Capture the cell that displays the provided text and extract its (x, y) central coordinate. 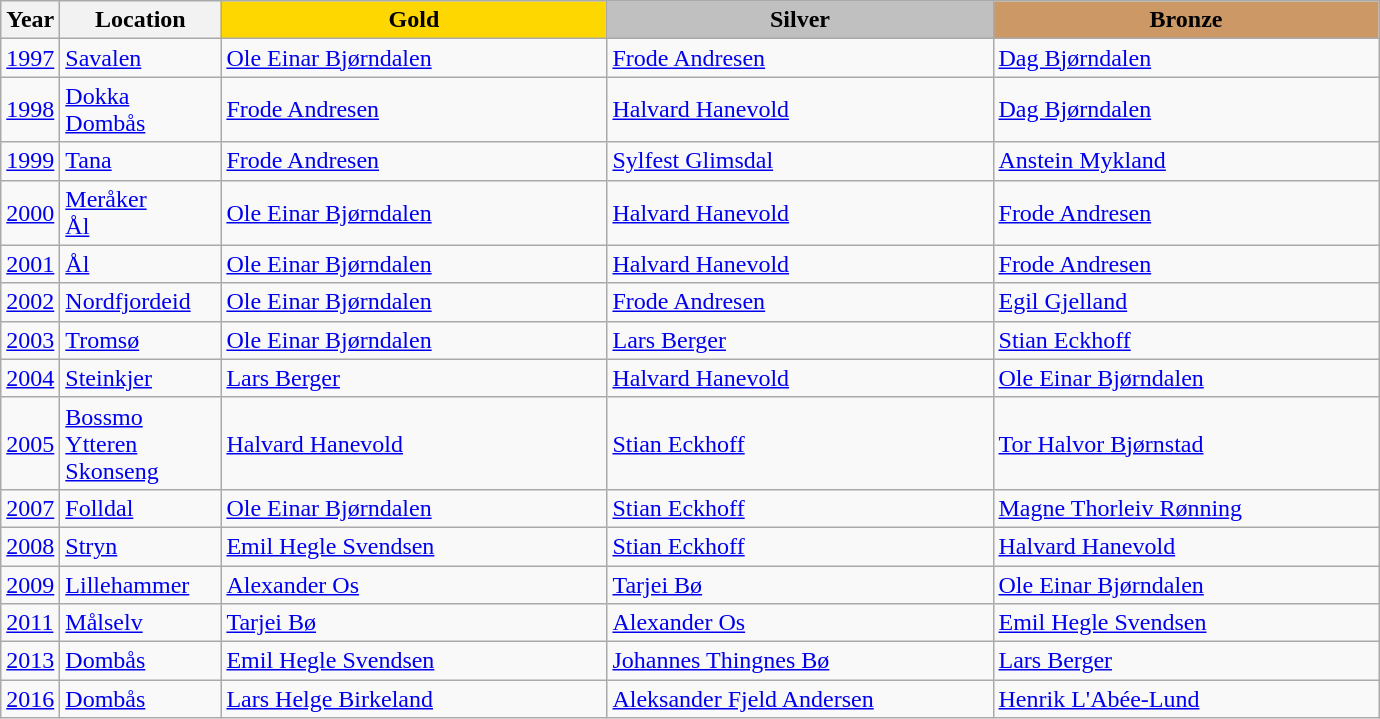
Tor Halvor Bjørnstad (1186, 443)
2002 (30, 302)
2000 (30, 212)
2013 (30, 661)
2003 (30, 340)
Gold (414, 20)
Savalen (140, 58)
Silver (800, 20)
Lillehammer (140, 585)
Year (30, 20)
1999 (30, 161)
Nordfjordeid (140, 302)
Sylfest Glimsdal (800, 161)
Lars Helge Birkeland (414, 699)
Stryn (140, 546)
1997 (30, 58)
Location (140, 20)
BossmoYtterenSkonseng (140, 443)
2016 (30, 699)
2009 (30, 585)
2005 (30, 443)
Tromsø (140, 340)
DokkaDombås (140, 110)
Anstein Mykland (1186, 161)
Egil Gjelland (1186, 302)
2004 (30, 378)
2007 (30, 508)
Henrik L'Abée-Lund (1186, 699)
Ål (140, 264)
Målselv (140, 623)
MeråkerÅl (140, 212)
2001 (30, 264)
Steinkjer (140, 378)
Aleksander Fjeld Andersen (800, 699)
Bronze (1186, 20)
2008 (30, 546)
Magne Thorleiv Rønning (1186, 508)
1998 (30, 110)
Tana (140, 161)
Johannes Thingnes Bø (800, 661)
2011 (30, 623)
Folldal (140, 508)
